Return (x, y) of the center of cell containing provided text 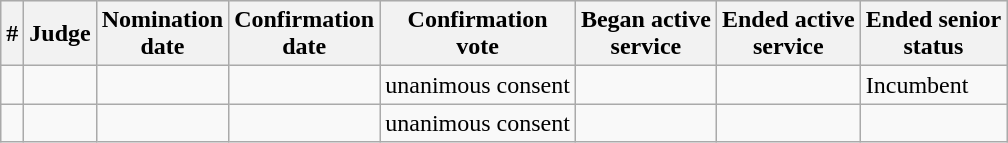
Nominationdate (162, 34)
Confirmationdate (304, 34)
Judge (60, 34)
Ended seniorstatus (933, 34)
Incumbent (933, 85)
Confirmationvote (478, 34)
Ended activeservice (788, 34)
# (12, 34)
Began activeservice (646, 34)
